Return [x, y] of the center of cell containing provided text 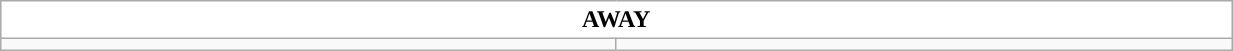
AWAY [616, 20]
